Find where the given text appears and provide that cell's center as [x, y] coordinate. 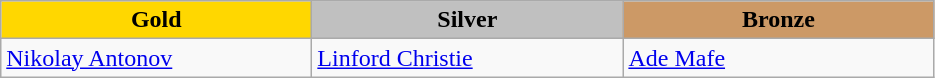
Silver [468, 20]
Linford Christie [468, 58]
Bronze [778, 20]
Nikolay Antonov [156, 58]
Ade Mafe [778, 58]
Gold [156, 20]
